Detect which cell encompasses the target text, then output its [X, Y] center coordinate. 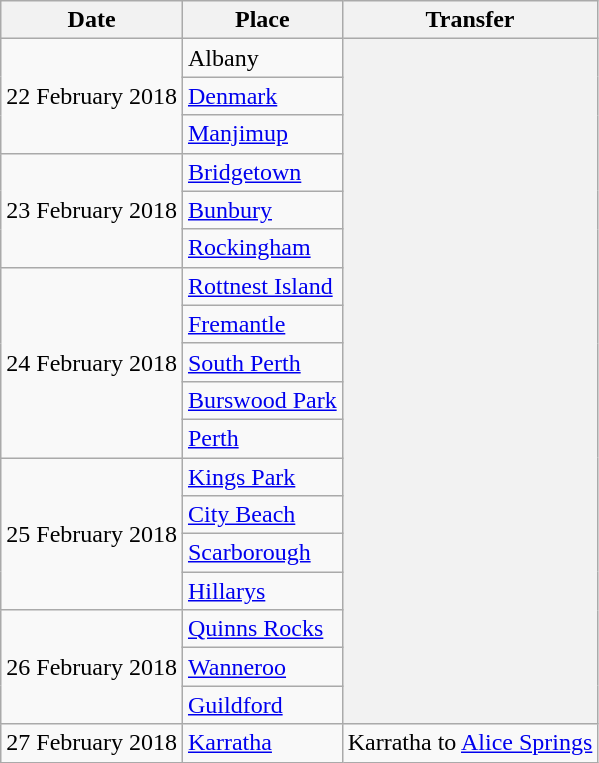
Quinns Rocks [262, 629]
Rottnest Island [262, 286]
Scarborough [262, 553]
Bunbury [262, 210]
Albany [262, 58]
Rockingham [262, 248]
Perth [262, 438]
Fremantle [262, 324]
27 February 2018 [92, 743]
23 February 2018 [92, 210]
Manjimup [262, 134]
Burswood Park [262, 400]
South Perth [262, 362]
Guildford [262, 705]
Kings Park [262, 477]
22 February 2018 [92, 96]
Hillarys [262, 591]
Denmark [262, 96]
Date [92, 20]
26 February 2018 [92, 667]
Wanneroo [262, 667]
City Beach [262, 515]
Bridgetown [262, 172]
25 February 2018 [92, 534]
Karratha to Alice Springs [470, 743]
24 February 2018 [92, 362]
Place [262, 20]
Karratha [262, 743]
Transfer [470, 20]
